Provide the (x, y) coordinate of the cell's center where the given text is located.  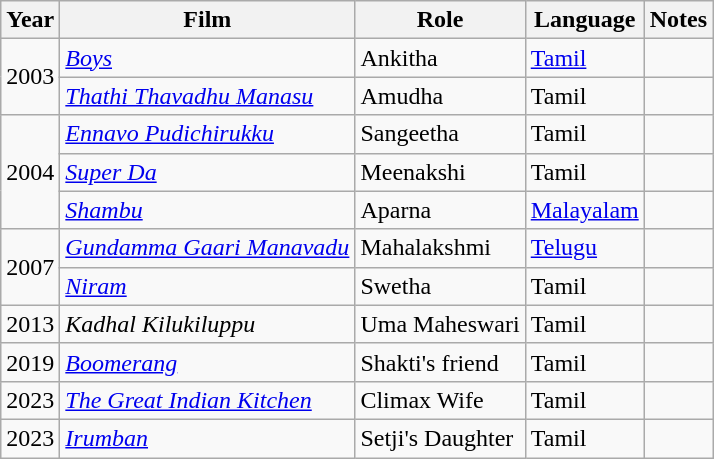
Role (440, 20)
Amudha (440, 96)
Telugu (584, 248)
Super Da (208, 172)
Climax Wife (440, 400)
Notes (678, 20)
Uma Maheswari (440, 324)
Language (584, 20)
Malayalam (584, 210)
Aparna (440, 210)
2004 (30, 172)
Shambu (208, 210)
Ankitha (440, 58)
Setji's Daughter (440, 438)
Gundamma Gaari Manavadu (208, 248)
Boomerang (208, 362)
Film (208, 20)
Sangeetha (440, 134)
Shakti's friend (440, 362)
2003 (30, 77)
Kadhal Kilukiluppu (208, 324)
2019 (30, 362)
Meenakshi (440, 172)
Boys (208, 58)
Thathi Thavadhu Manasu (208, 96)
Mahalakshmi (440, 248)
2007 (30, 267)
Irumban (208, 438)
The Great Indian Kitchen (208, 400)
Ennavo Pudichirukku (208, 134)
Year (30, 20)
Swetha (440, 286)
Niram (208, 286)
2013 (30, 324)
